Determine the [X, Y] coordinate at the center of the cell enclosing the given text.  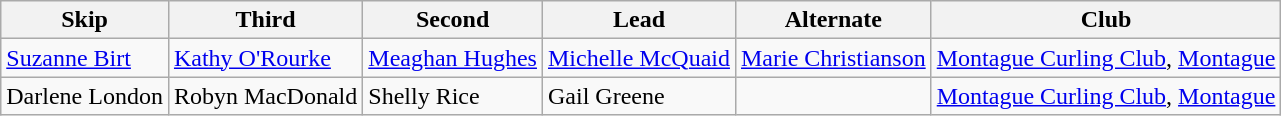
Third [265, 20]
Robyn MacDonald [265, 96]
Marie Christianson [833, 58]
Lead [638, 20]
Alternate [833, 20]
Darlene London [85, 96]
Michelle McQuaid [638, 58]
Club [1106, 20]
Shelly Rice [453, 96]
Kathy O'Rourke [265, 58]
Meaghan Hughes [453, 58]
Skip [85, 20]
Suzanne Birt [85, 58]
Second [453, 20]
Gail Greene [638, 96]
